Pinpoint the cell where the given text exists, returning its [X, Y] midpoint coordinate. 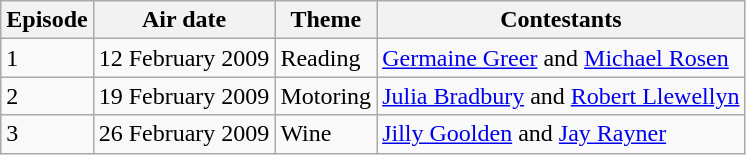
Contestants [561, 20]
3 [47, 134]
Germaine Greer and Michael Rosen [561, 58]
12 February 2009 [184, 58]
Air date [184, 20]
Reading [326, 58]
Theme [326, 20]
Wine [326, 134]
Motoring [326, 96]
2 [47, 96]
Julia Bradbury and Robert Llewellyn [561, 96]
26 February 2009 [184, 134]
Episode [47, 20]
Jilly Goolden and Jay Rayner [561, 134]
1 [47, 58]
19 February 2009 [184, 96]
